Return [X, Y] of the center of cell containing provided text 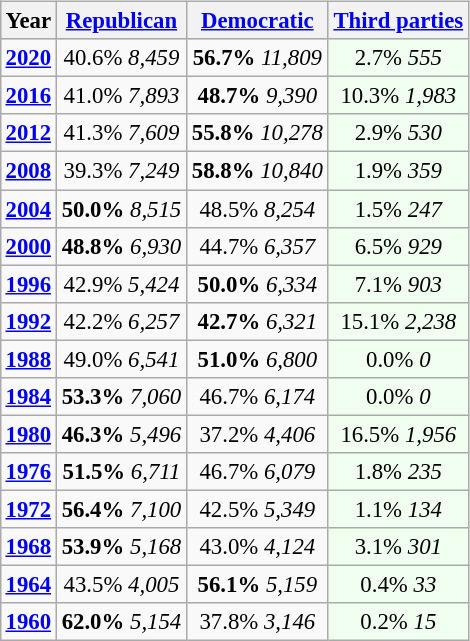
53.3% 7,060 [121, 396]
3.1% 301 [398, 547]
56.7% 11,809 [258, 58]
51.5% 6,711 [121, 472]
1968 [28, 547]
1972 [28, 509]
43.0% 4,124 [258, 547]
2016 [28, 96]
1980 [28, 434]
10.3% 1,983 [398, 96]
48.5% 8,254 [258, 209]
46.7% 6,079 [258, 472]
37.2% 4,406 [258, 434]
42.9% 5,424 [121, 284]
1988 [28, 359]
Democratic [258, 21]
1.8% 235 [398, 472]
51.0% 6,800 [258, 359]
1996 [28, 284]
46.3% 5,496 [121, 434]
1960 [28, 622]
0.2% 15 [398, 622]
56.4% 7,100 [121, 509]
44.7% 6,357 [258, 246]
2008 [28, 171]
2020 [28, 58]
Republican [121, 21]
1976 [28, 472]
41.0% 7,893 [121, 96]
1964 [28, 584]
Year [28, 21]
53.9% 5,168 [121, 547]
42.2% 6,257 [121, 321]
46.7% 6,174 [258, 396]
50.0% 6,334 [258, 284]
62.0% 5,154 [121, 622]
2004 [28, 209]
58.8% 10,840 [258, 171]
2.7% 555 [398, 58]
2012 [28, 133]
40.6% 8,459 [121, 58]
15.1% 2,238 [398, 321]
48.7% 9,390 [258, 96]
1.9% 359 [398, 171]
1984 [28, 396]
42.7% 6,321 [258, 321]
Third parties [398, 21]
1.1% 134 [398, 509]
7.1% 903 [398, 284]
49.0% 6,541 [121, 359]
6.5% 929 [398, 246]
48.8% 6,930 [121, 246]
37.8% 3,146 [258, 622]
2.9% 530 [398, 133]
56.1% 5,159 [258, 584]
42.5% 5,349 [258, 509]
41.3% 7,609 [121, 133]
39.3% 7,249 [121, 171]
0.4% 33 [398, 584]
43.5% 4,005 [121, 584]
2000 [28, 246]
1992 [28, 321]
16.5% 1,956 [398, 434]
50.0% 8,515 [121, 209]
1.5% 247 [398, 209]
55.8% 10,278 [258, 133]
